Scan for the cell matching the given text and deliver its [x, y] coordinate at center. 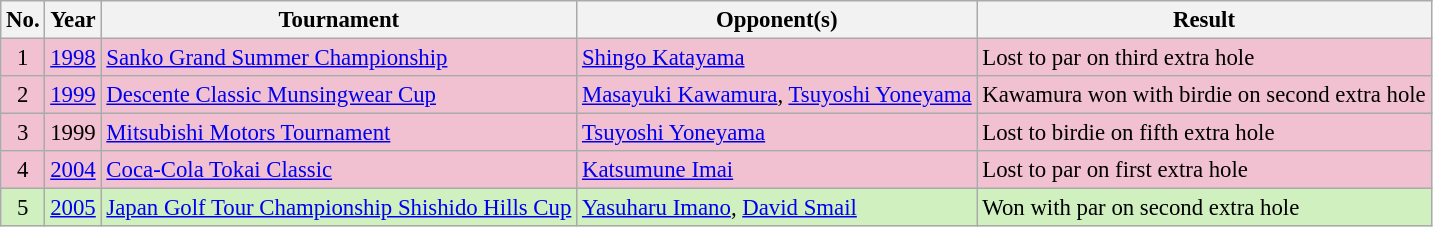
2005 [73, 208]
Lost to birdie on fifth extra hole [1204, 133]
Mitsubishi Motors Tournament [339, 133]
Masayuki Kawamura, Tsuyoshi Yoneyama [777, 95]
Shingo Katayama [777, 58]
Descente Classic Munsingwear Cup [339, 95]
Katsumune Imai [777, 170]
No. [23, 20]
5 [23, 208]
Opponent(s) [777, 20]
Tsuyoshi Yoneyama [777, 133]
Year [73, 20]
Result [1204, 20]
3 [23, 133]
Sanko Grand Summer Championship [339, 58]
Tournament [339, 20]
4 [23, 170]
1 [23, 58]
Japan Golf Tour Championship Shishido Hills Cup [339, 208]
Yasuharu Imano, David Smail [777, 208]
2 [23, 95]
Kawamura won with birdie on second extra hole [1204, 95]
Won with par on second extra hole [1204, 208]
2004 [73, 170]
Coca-Cola Tokai Classic [339, 170]
Lost to par on first extra hole [1204, 170]
Lost to par on third extra hole [1204, 58]
1998 [73, 58]
